Extract the (x, y) coordinate from the center of the cell holding the provided text.  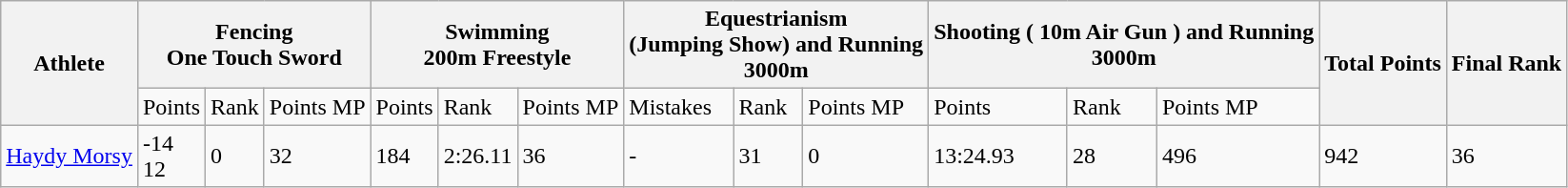
Haydy Morsy (70, 157)
Final Rank (1506, 63)
-1412 (171, 157)
Athlete (70, 63)
- (678, 157)
Equestrianism(Jumping Show) and Running3000m (776, 45)
32 (317, 157)
Swimming200m Freestyle (497, 45)
28 (1112, 157)
2:26.11 (478, 157)
13:24.93 (998, 157)
Mistakes (678, 107)
Total Points (1383, 63)
942 (1383, 157)
Shooting ( 10m Air Gun ) and Running3000m (1124, 45)
184 (404, 157)
FencingOne Touch Sword (253, 45)
31 (768, 157)
496 (1237, 157)
